Return the [x, y] coordinate for the center point of the cell that contains the specified text.  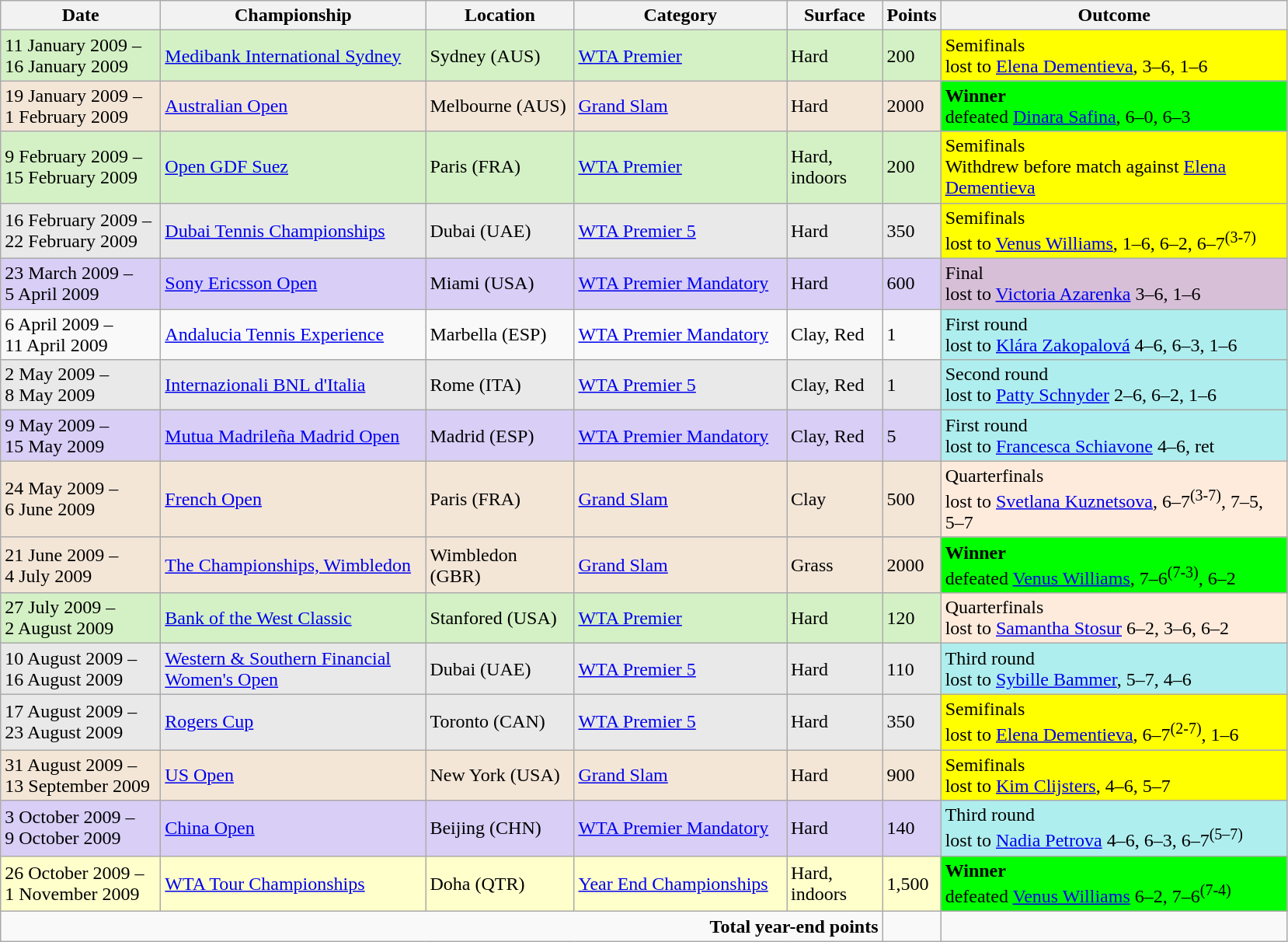
First round lost to Klára Zakopalová 4–6, 6–3, 1–6 [1114, 334]
Mutua Madrileña Madrid Open [294, 435]
Winner defeated Dinara Safina, 6–0, 6–3 [1114, 106]
Bank of the West Classic [294, 619]
Wimbledon (GBR) [500, 565]
19 January 2009 –1 February 2009 [81, 106]
26 October 2009 –1 November 2009 [81, 884]
Year End Championships [681, 884]
Winner defeated Venus Williams, 7–6(7-3), 6–2 [1114, 565]
Western & Southern FinancialWomen's Open [294, 668]
Third round lost to Nadia Petrova 4–6, 6–3, 6–7(5–7) [1114, 829]
17 August 2009 –23 August 2009 [81, 722]
Grass [834, 565]
WTA Tour Championships [294, 884]
Medibank International Sydney [294, 56]
Madrid (ESP) [500, 435]
Dubai Tennis Championships [294, 231]
Finallost to Victoria Azarenka 3–6, 1–6 [1114, 284]
1,500 [912, 884]
5 [912, 435]
The Championships, Wimbledon [294, 565]
Toronto (CAN) [500, 722]
Australian Open [294, 106]
27 July 2009 –2 August 2009 [81, 619]
Surface [834, 16]
Rogers Cup [294, 722]
900 [912, 776]
Internazionali BNL d'Italia [294, 386]
Quarterfinals lost to Svetlana Kuznetsova, 6–7(3-7), 7–5, 5–7 [1114, 499]
Clay [834, 499]
120 [912, 619]
23 March 2009 –5 April 2009 [81, 284]
Total year-end points [441, 926]
Semifinals lost to Venus Williams, 1–6, 6–2, 6–7(3-7) [1114, 231]
New York (USA) [500, 776]
Semifinals Withdrew before match against Elena Dementieva [1114, 167]
16 February 2009 –22 February 2009 [81, 231]
Melbourne (AUS) [500, 106]
24 May 2009 –6 June 2009 [81, 499]
140 [912, 829]
Third round lost to Sybille Bammer, 5–7, 4–6 [1114, 668]
Andalucia Tennis Experience [294, 334]
US Open [294, 776]
Semifinals lost to Elena Dementieva, 3–6, 1–6 [1114, 56]
Outcome [1114, 16]
10 August 2009 –16 August 2009 [81, 668]
Date [81, 16]
Championship [294, 16]
500 [912, 499]
Second round lost to Patty Schnyder 2–6, 6–2, 1–6 [1114, 386]
Miami (USA) [500, 284]
6 April 2009 –11 April 2009 [81, 334]
China Open [294, 829]
9 February 2009 –15 February 2009 [81, 167]
21 June 2009 –4 July 2009 [81, 565]
First round lost to Francesca Schiavone 4–6, ret [1114, 435]
3 October 2009 –9 October 2009 [81, 829]
Semifinals lost to Elena Dementieva, 6–7(2-7), 1–6 [1114, 722]
Points [912, 16]
Sydney (AUS) [500, 56]
Category [681, 16]
31 August 2009 –13 September 2009 [81, 776]
Doha (QTR) [500, 884]
110 [912, 668]
Marbella (ESP) [500, 334]
Beijing (CHN) [500, 829]
Winner defeated Venus Williams 6–2, 7–6(7-4) [1114, 884]
9 May 2009 –15 May 2009 [81, 435]
Open GDF Suez [294, 167]
2 May 2009 –8 May 2009 [81, 386]
11 January 2009 –16 January 2009 [81, 56]
Location [500, 16]
600 [912, 284]
Quarterfinals lost to Samantha Stosur 6–2, 3–6, 6–2 [1114, 619]
Semifinals lost to Kim Clijsters, 4–6, 5–7 [1114, 776]
Rome (ITA) [500, 386]
French Open [294, 499]
Sony Ericsson Open [294, 284]
Stanfored (USA) [500, 619]
